Find where the given text appears and provide that cell's center as [x, y] coordinate. 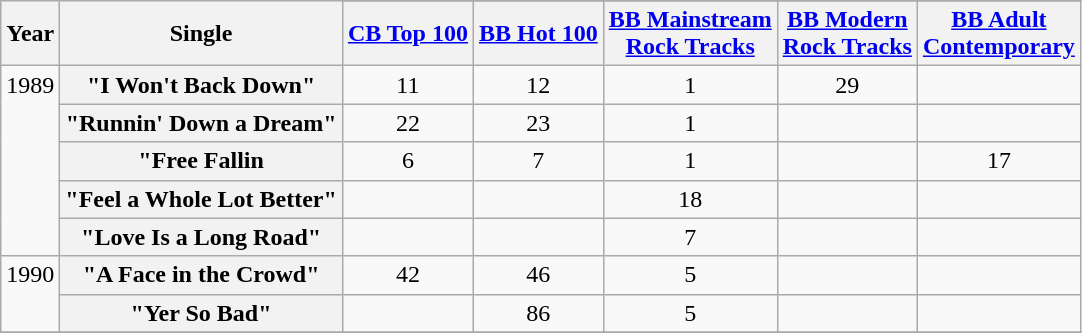
Single [202, 34]
42 [408, 275]
BB Hot 100 [538, 34]
"Runnin' Down a Dream" [202, 123]
"Free Fallin [202, 161]
1990 [30, 294]
29 [847, 85]
BB AdultContemporary [998, 34]
18 [690, 199]
86 [538, 313]
"A Face in the Crowd" [202, 275]
"Love Is a Long Road" [202, 237]
Year [30, 34]
17 [998, 161]
11 [408, 85]
12 [538, 85]
23 [538, 123]
BB ModernRock Tracks [847, 34]
"Feel a Whole Lot Better" [202, 199]
"Yer So Bad" [202, 313]
BB Mainstream Rock Tracks [690, 34]
6 [408, 161]
"I Won't Back Down" [202, 85]
CB Top 100 [408, 34]
22 [408, 123]
1989 [30, 161]
46 [538, 275]
